For the text-containing cell, return its midpoint in (x, y) coordinate format. 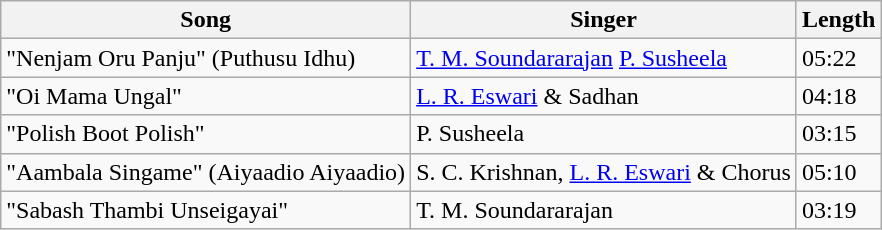
"Polish Boot Polish" (206, 134)
"Oi Mama Ungal" (206, 96)
T. M. Soundararajan (604, 210)
T. M. Soundararajan P. Susheela (604, 58)
"Sabash Thambi Unseigayai" (206, 210)
05:10 (838, 172)
"Nenjam Oru Panju" (Puthusu Idhu) (206, 58)
05:22 (838, 58)
L. R. Eswari & Sadhan (604, 96)
Length (838, 20)
03:19 (838, 210)
Song (206, 20)
P. Susheela (604, 134)
04:18 (838, 96)
S. C. Krishnan, L. R. Eswari & Chorus (604, 172)
03:15 (838, 134)
"Aambala Singame" (Aiyaadio Aiyaadio) (206, 172)
Singer (604, 20)
